Find where the given text appears and provide that cell's center as (X, Y) coordinate. 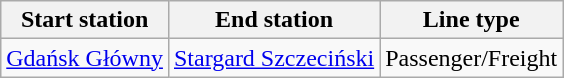
Gdańsk Główny (85, 58)
Passenger/Freight (472, 58)
Line type (472, 20)
End station (274, 20)
Stargard Szczeciński (274, 58)
Start station (85, 20)
